Pinpoint the cell where the given text exists, returning its [X, Y] midpoint coordinate. 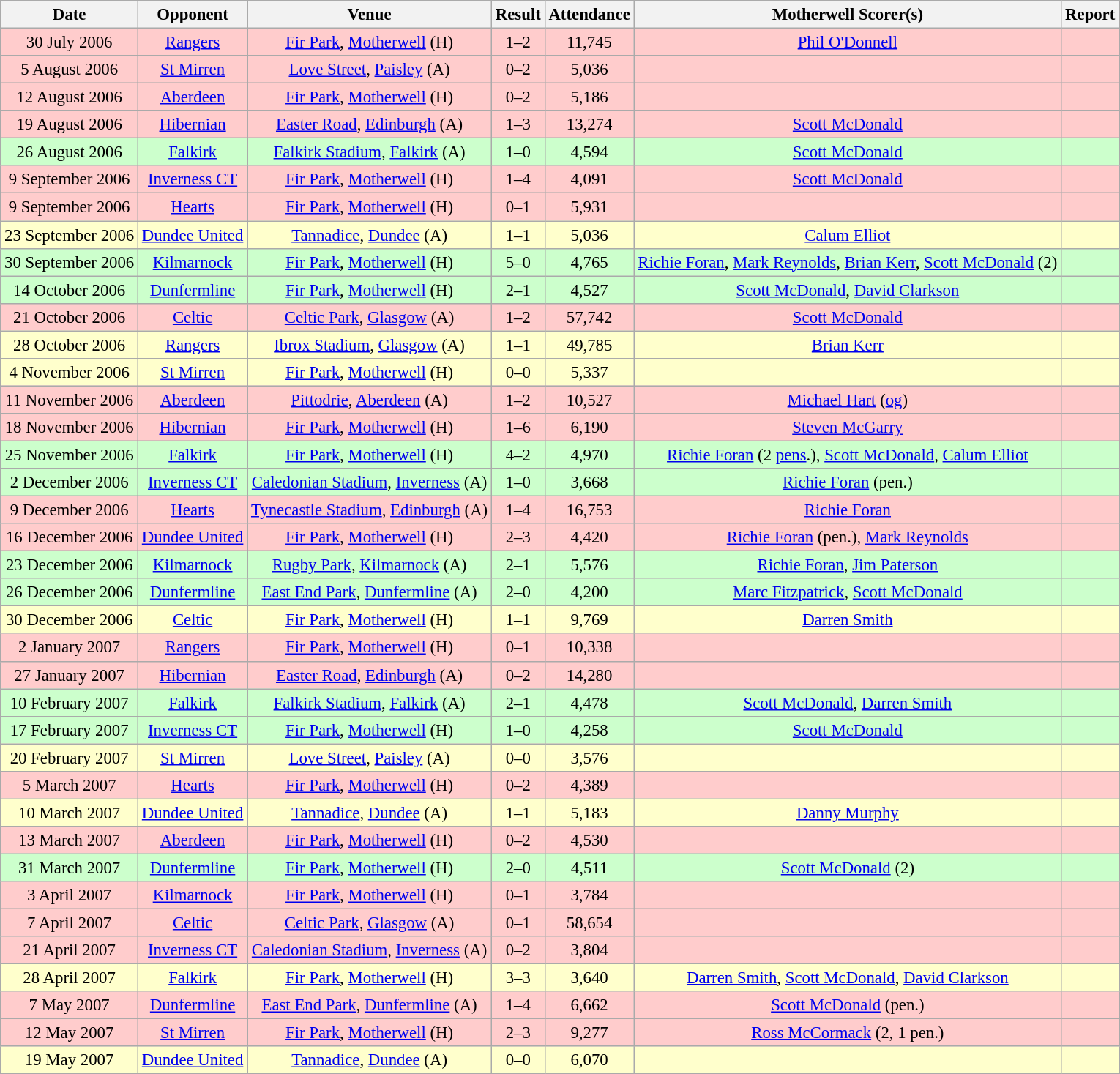
4,258 [589, 730]
Darren Smith [848, 620]
3,784 [589, 895]
7 April 2007 [70, 923]
5–0 [518, 262]
4,478 [589, 703]
Richie Foran (2 pens.), Scott McDonald, Calum Elliot [848, 455]
Result [518, 15]
1–6 [518, 428]
Steven McGarry [848, 428]
Richie Foran (pen.) [848, 482]
11,745 [589, 42]
3–3 [518, 978]
Tynecastle Stadium, Edinburgh (A) [370, 510]
9,769 [589, 620]
31 March 2007 [70, 868]
5 August 2006 [70, 70]
10 March 2007 [70, 813]
3,804 [589, 950]
58,654 [589, 923]
Ross McCormack (2, 1 pen.) [848, 1033]
28 April 2007 [70, 978]
4,091 [589, 179]
30 December 2006 [70, 620]
4,200 [589, 592]
Danny Murphy [848, 813]
28 October 2006 [70, 345]
2 January 2007 [70, 648]
6,190 [589, 428]
9 December 2006 [70, 510]
4,389 [589, 786]
10,338 [589, 648]
Richie Foran, Jim Paterson [848, 565]
3 April 2007 [70, 895]
Pittodrie, Aberdeen (A) [370, 400]
Motherwell Scorer(s) [848, 15]
4,420 [589, 537]
13 March 2007 [70, 840]
26 August 2006 [70, 152]
7 May 2007 [70, 1005]
26 December 2006 [70, 592]
2 December 2006 [70, 482]
Marc Fitzpatrick, Scott McDonald [848, 592]
18 November 2006 [70, 428]
25 November 2006 [70, 455]
14 October 2006 [70, 290]
6,662 [589, 1005]
5,931 [589, 207]
Date [70, 15]
19 August 2006 [70, 124]
30 September 2006 [70, 262]
4–2 [518, 455]
12 May 2007 [70, 1033]
5,183 [589, 813]
Darren Smith, Scott McDonald, David Clarkson [848, 978]
30 July 2006 [70, 42]
20 February 2007 [70, 758]
Scott McDonald, David Clarkson [848, 290]
3,576 [589, 758]
4,970 [589, 455]
Opponent [193, 15]
5,337 [589, 373]
Venue [370, 15]
5,186 [589, 97]
Scott McDonald, Darren Smith [848, 703]
10 February 2007 [70, 703]
3,640 [589, 978]
16,753 [589, 510]
Report [1091, 15]
3,668 [589, 482]
Attendance [589, 15]
27 January 2007 [70, 675]
17 February 2007 [70, 730]
Richie Foran, Mark Reynolds, Brian Kerr, Scott McDonald (2) [848, 262]
Ibrox Stadium, Glasgow (A) [370, 345]
11 November 2006 [70, 400]
16 December 2006 [70, 537]
Brian Kerr [848, 345]
Phil O'Donnell [848, 42]
4,594 [589, 152]
9,277 [589, 1033]
4 November 2006 [70, 373]
Scott McDonald (pen.) [848, 1005]
14,280 [589, 675]
10,527 [589, 400]
4,527 [589, 290]
Rugby Park, Kilmarnock (A) [370, 565]
4,530 [589, 840]
1–3 [518, 124]
23 September 2006 [70, 235]
4,511 [589, 868]
4,765 [589, 262]
12 August 2006 [70, 97]
Michael Hart (og) [848, 400]
21 October 2006 [70, 317]
23 December 2006 [70, 565]
Calum Elliot [848, 235]
49,785 [589, 345]
13,274 [589, 124]
5 March 2007 [70, 786]
Richie Foran (pen.), Mark Reynolds [848, 537]
57,742 [589, 317]
Richie Foran [848, 510]
Scott McDonald (2) [848, 868]
21 April 2007 [70, 950]
5,576 [589, 565]
